From the cell containing the given text, extract its center point as (x, y) coordinate. 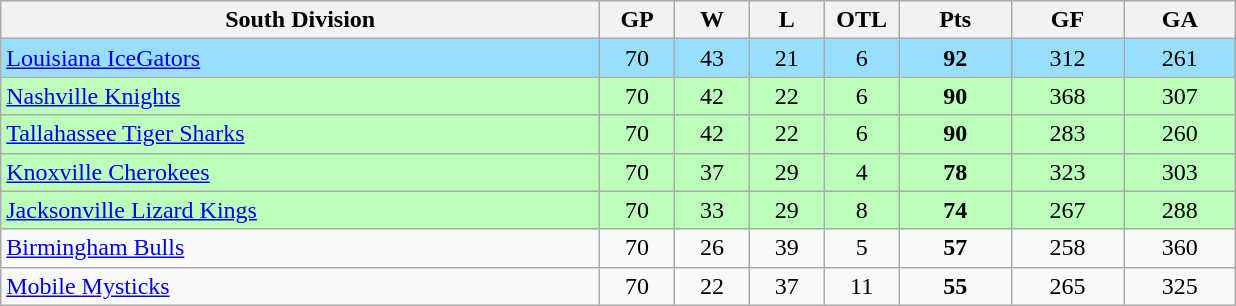
33 (712, 210)
92 (955, 58)
283 (1067, 134)
Louisiana IceGators (300, 58)
267 (1067, 210)
Pts (955, 20)
368 (1067, 96)
Jacksonville Lizard Kings (300, 210)
261 (1180, 58)
78 (955, 172)
57 (955, 248)
L (786, 20)
43 (712, 58)
360 (1180, 248)
55 (955, 286)
South Division (300, 20)
W (712, 20)
325 (1180, 286)
OTL (862, 20)
GA (1180, 20)
312 (1067, 58)
GP (638, 20)
5 (862, 248)
Knoxville Cherokees (300, 172)
26 (712, 248)
GF (1067, 20)
Nashville Knights (300, 96)
11 (862, 286)
74 (955, 210)
307 (1180, 96)
21 (786, 58)
303 (1180, 172)
323 (1067, 172)
8 (862, 210)
Birmingham Bulls (300, 248)
258 (1067, 248)
Tallahassee Tiger Sharks (300, 134)
Mobile Mysticks (300, 286)
265 (1067, 286)
4 (862, 172)
288 (1180, 210)
39 (786, 248)
260 (1180, 134)
